For the text-containing cell, return its midpoint in [x, y] coordinate format. 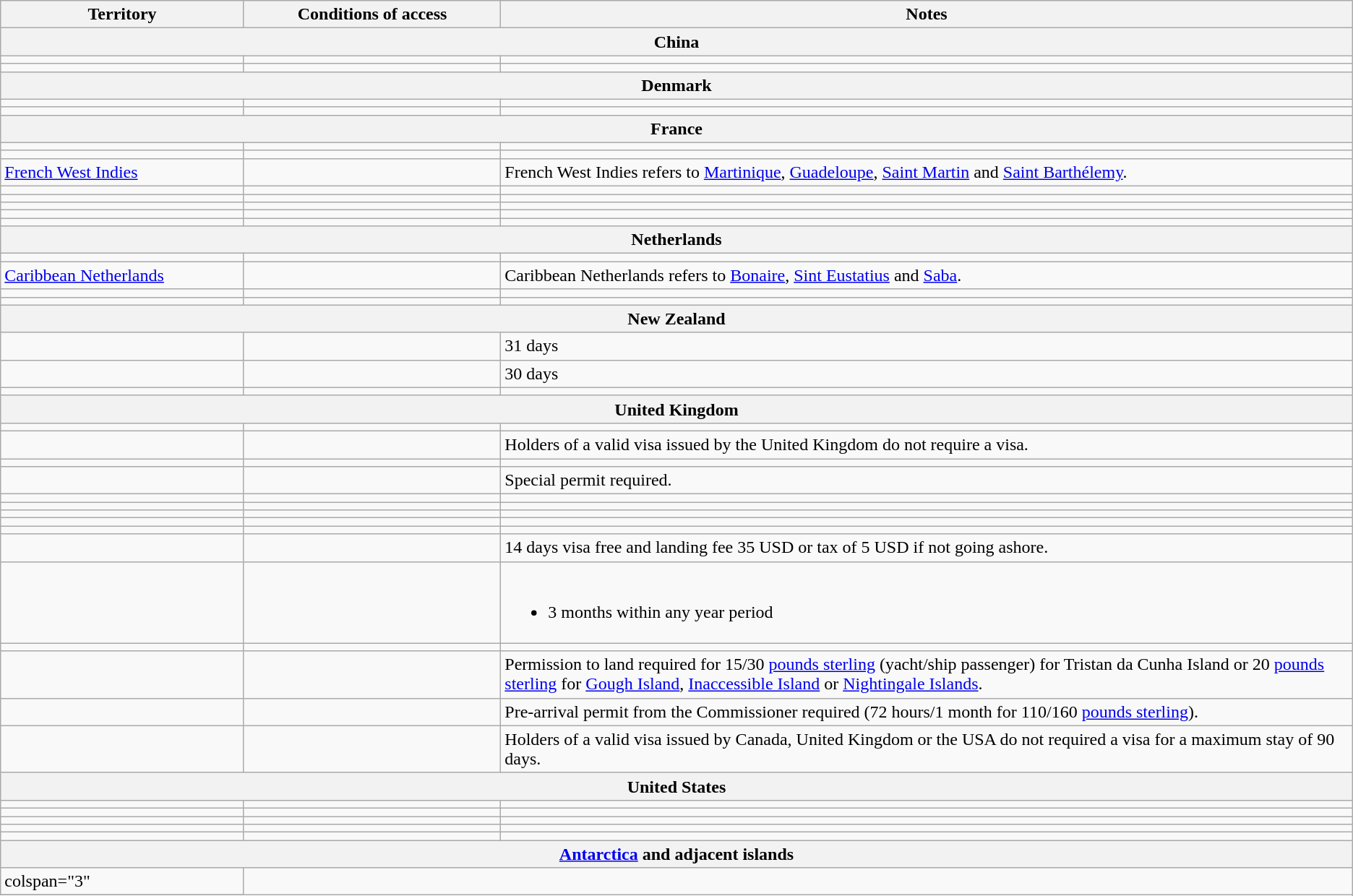
France [676, 129]
United Kingdom [676, 409]
Caribbean Netherlands refers to Bonaire, Sint Eustatius and Saba. [927, 275]
French West Indies refers to Martinique, Guadeloupe, Saint Martin and Saint Barthélemy. [927, 172]
Notes [927, 14]
Territory [123, 14]
Antarctica and adjacent islands [676, 854]
Holders of a valid visa issued by Canada, United Kingdom or the USA do not required a visa for a maximum stay of 90 days. [927, 749]
Denmark [676, 85]
30 days [927, 374]
China [676, 42]
French West Indies [123, 172]
colspan="3" [123, 882]
Holders of a valid visa issued by the United Kingdom do not require a visa. [927, 444]
Netherlands [676, 240]
New Zealand [676, 319]
Special permit required. [927, 481]
United States [676, 786]
Caribbean Netherlands [123, 275]
Pre-arrival permit from the Commissioner required (72 hours/1 month for 110/160 pounds sterling). [927, 712]
3 months within any year period [927, 603]
Conditions of access [371, 14]
14 days visa free and landing fee 35 USD or tax of 5 USD if not going ashore. [927, 548]
31 days [927, 346]
